Provide the (X, Y) coordinate of the cell's center where the given text is located.  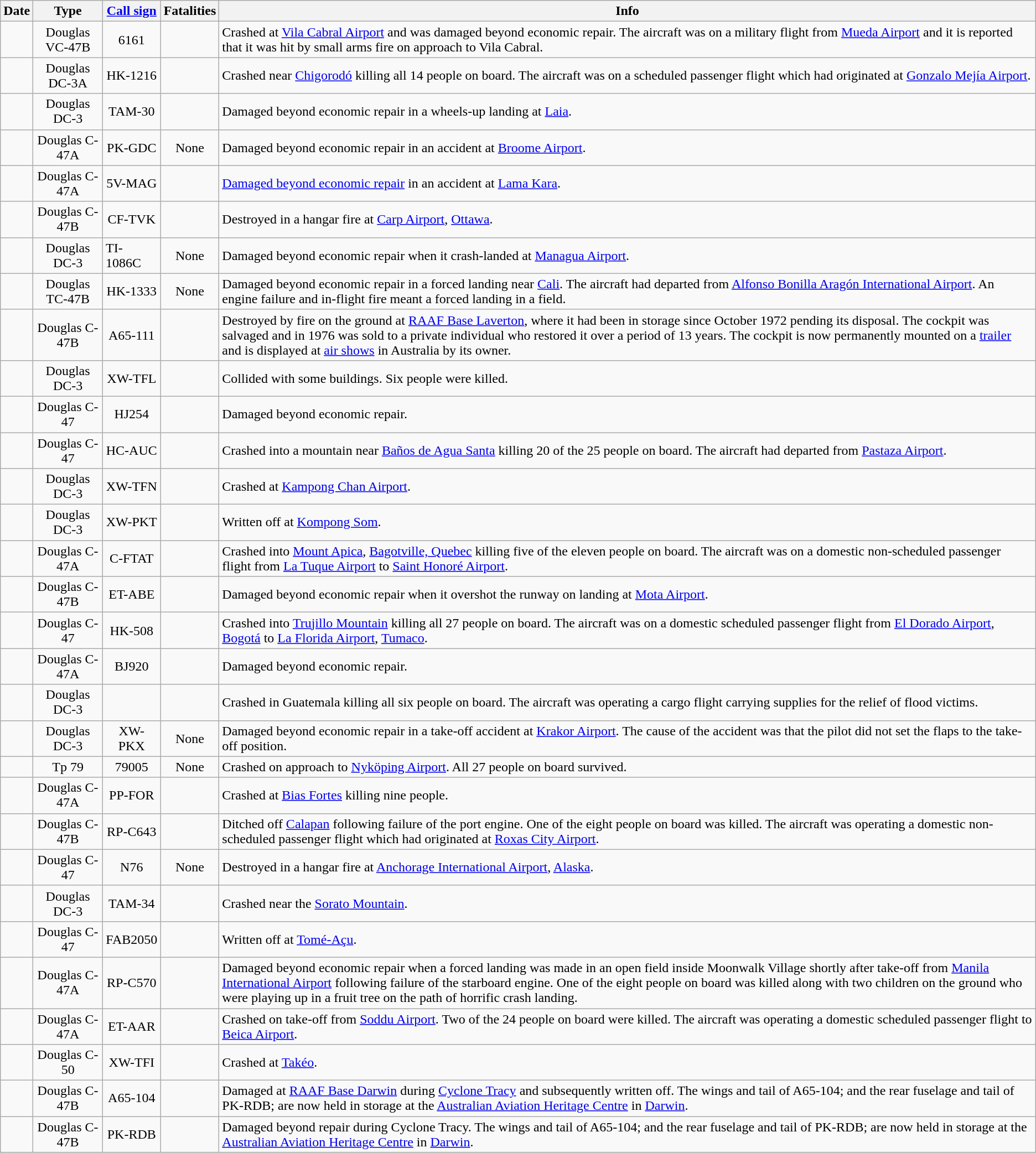
HJ254 (132, 414)
Douglas DC-3A (68, 75)
5V-MAG (132, 184)
TI-1086C (132, 256)
Type (68, 11)
Destroyed in a hangar fire at Anchorage International Airport, Alaska. (628, 868)
XW-PKT (132, 522)
Date (17, 11)
Call sign (132, 11)
PP-FOR (132, 796)
PK-RDB (132, 1134)
TAM-34 (132, 903)
FAB2050 (132, 939)
N76 (132, 868)
Crashed into a mountain near Baños de Agua Santa killing 20 of the 25 people on board. The aircraft had departed from Pastaza Airport. (628, 450)
HC-AUC (132, 450)
XW-TFI (132, 1062)
CF-TVK (132, 219)
Crashed at Takéo. (628, 1062)
Damaged beyond economic repair in an accident at Broome Airport. (628, 147)
Tp 79 (68, 767)
XW-TFN (132, 487)
HK-508 (132, 631)
Damaged beyond economic repair when it crash-landed at Managua Airport. (628, 256)
HK-1333 (132, 291)
A65-104 (132, 1099)
ET-AAR (132, 1026)
PK-GDC (132, 147)
6161 (132, 40)
ET-ABE (132, 594)
Crashed on approach to Nyköping Airport. All 27 people on board survived. (628, 767)
Crashed at Kampong Chan Airport. (628, 487)
Crashed at Bias Fortes killing nine people. (628, 796)
Crashed in Guatemala killing all six people on board. The aircraft was operating a cargo flight carrying supplies for the relief of flood victims. (628, 703)
A65-111 (132, 335)
BJ920 (132, 666)
Collided with some buildings. Six people were killed. (628, 378)
Fatalities (190, 11)
Crashed near the Sorato Mountain. (628, 903)
RP-C643 (132, 831)
Damaged beyond economic repair in a wheels-up landing at Laia. (628, 112)
XW-TFL (132, 378)
XW-PKX (132, 738)
Douglas C-50 (68, 1062)
Douglas VC-47B (68, 40)
79005 (132, 767)
Damaged beyond economic repair when it overshot the runway on landing at Mota Airport. (628, 594)
Info (628, 11)
Written off at Kompong Som. (628, 522)
Written off at Tomé-Açu. (628, 939)
TAM-30 (132, 112)
HK-1216 (132, 75)
Destroyed in a hangar fire at Carp Airport, Ottawa. (628, 219)
Damaged beyond economic repair in an accident at Lama Kara. (628, 184)
Douglas TC-47B (68, 291)
C-FTAT (132, 559)
RP-C570 (132, 983)
